Capture the cell that displays the provided text and extract its [X, Y] central coordinate. 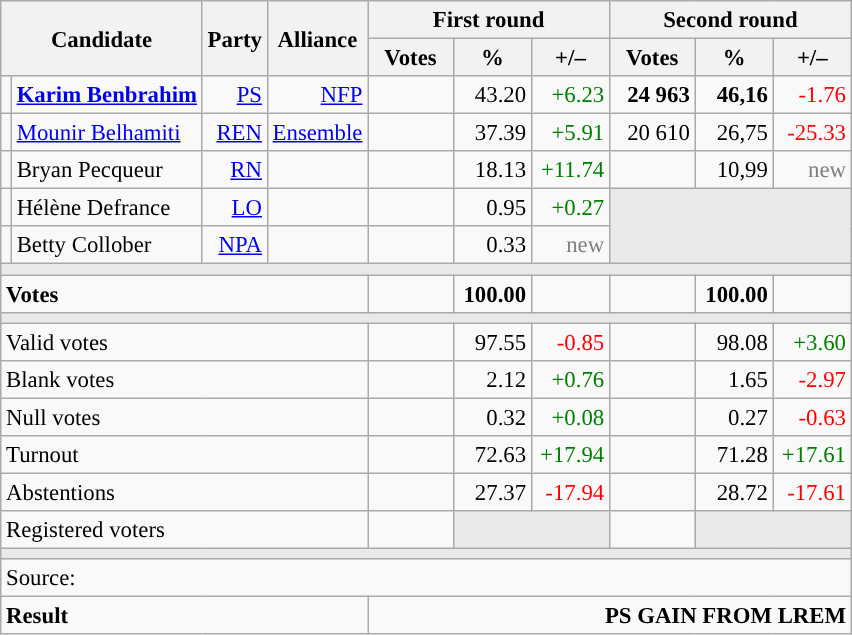
71.28 [734, 455]
LO [234, 208]
Null votes [184, 417]
28.72 [734, 492]
First round [489, 20]
24 963 [652, 95]
+17.61 [812, 455]
+5.91 [570, 133]
PS [234, 95]
Result [184, 616]
+0.08 [570, 417]
Blank votes [184, 379]
Bryan Pecqueur [106, 170]
27.37 [492, 492]
0.32 [492, 417]
Second round [730, 20]
43.20 [492, 95]
-0.85 [570, 342]
26,75 [734, 133]
Registered voters [184, 530]
20 610 [652, 133]
Karim Benbrahim [106, 95]
+3.60 [812, 342]
-0.63 [812, 417]
Hélène Defrance [106, 208]
NFP [317, 95]
NPA [234, 245]
0.33 [492, 245]
18.13 [492, 170]
+6.23 [570, 95]
Turnout [184, 455]
Mounir Belhamiti [106, 133]
Party [234, 38]
+0.76 [570, 379]
-25.33 [812, 133]
-17.61 [812, 492]
98.08 [734, 342]
0.95 [492, 208]
72.63 [492, 455]
+11.74 [570, 170]
-2.97 [812, 379]
37.39 [492, 133]
97.55 [492, 342]
Betty Collober [106, 245]
REN [234, 133]
+17.94 [570, 455]
RN [234, 170]
1.65 [734, 379]
0.27 [734, 417]
46,16 [734, 95]
10,99 [734, 170]
+0.27 [570, 208]
Ensemble [317, 133]
Candidate [102, 38]
-17.94 [570, 492]
-1.76 [812, 95]
2.12 [492, 379]
PS GAIN FROM LREM [610, 616]
Abstentions [184, 492]
Source: [426, 578]
Valid votes [184, 342]
Alliance [317, 38]
